Return the [X, Y] coordinate for the center point of the cell that contains the specified text.  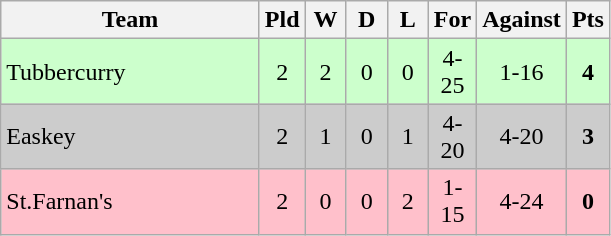
1-15 [452, 202]
Pts [588, 20]
W [326, 20]
St.Farnan's [130, 202]
D [366, 20]
1-16 [522, 72]
3 [588, 136]
4-25 [452, 72]
Easkey [130, 136]
Against [522, 20]
Pld [282, 20]
For [452, 20]
4 [588, 72]
4-24 [522, 202]
Team [130, 20]
Tubbercurry [130, 72]
L [408, 20]
